For the text-containing cell, return its midpoint in (x, y) coordinate format. 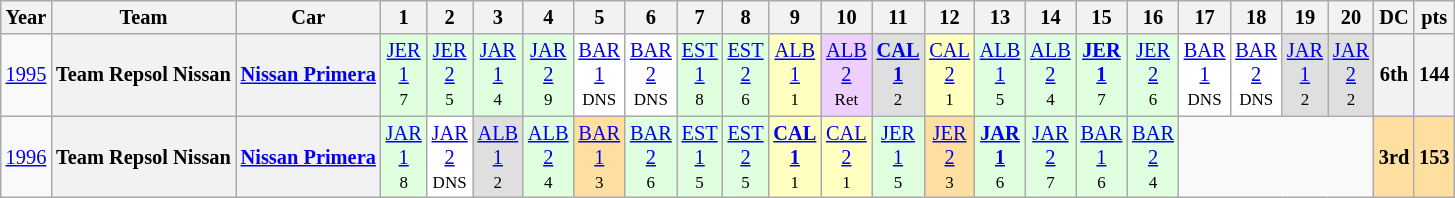
18 (1256, 17)
1996 (26, 157)
JAR22 (1351, 75)
DC (1394, 17)
ALB12 (498, 157)
20 (1351, 17)
EST15 (700, 157)
9 (794, 17)
2 (450, 17)
16 (1153, 17)
144 (1434, 75)
8 (746, 17)
4 (548, 17)
EST18 (700, 75)
1 (404, 17)
3rd (1394, 157)
11 (898, 17)
CAL12 (898, 75)
15 (1102, 17)
JER25 (450, 75)
5 (599, 17)
BAR16 (1102, 157)
ALB11 (794, 75)
JAR27 (1050, 157)
JER26 (1153, 75)
JAR18 (404, 157)
Year (26, 17)
JAR2DNS (450, 157)
Car (308, 17)
7 (700, 17)
EST26 (746, 75)
Team (144, 17)
6th (1394, 75)
13 (1000, 17)
JAR16 (1000, 157)
BAR24 (1153, 157)
JAR12 (1305, 75)
12 (949, 17)
EST25 (746, 157)
JAR14 (498, 75)
ALB2Ret (846, 75)
10 (846, 17)
1995 (26, 75)
3 (498, 17)
ALB15 (1000, 75)
17 (1205, 17)
CAL11 (794, 157)
6 (651, 17)
19 (1305, 17)
14 (1050, 17)
pts (1434, 17)
JAR29 (548, 75)
JER15 (898, 157)
BAR13 (599, 157)
BAR26 (651, 157)
153 (1434, 157)
JER23 (949, 157)
